Identify which cell holds the provided text, then report its (X, Y) central coordinate. 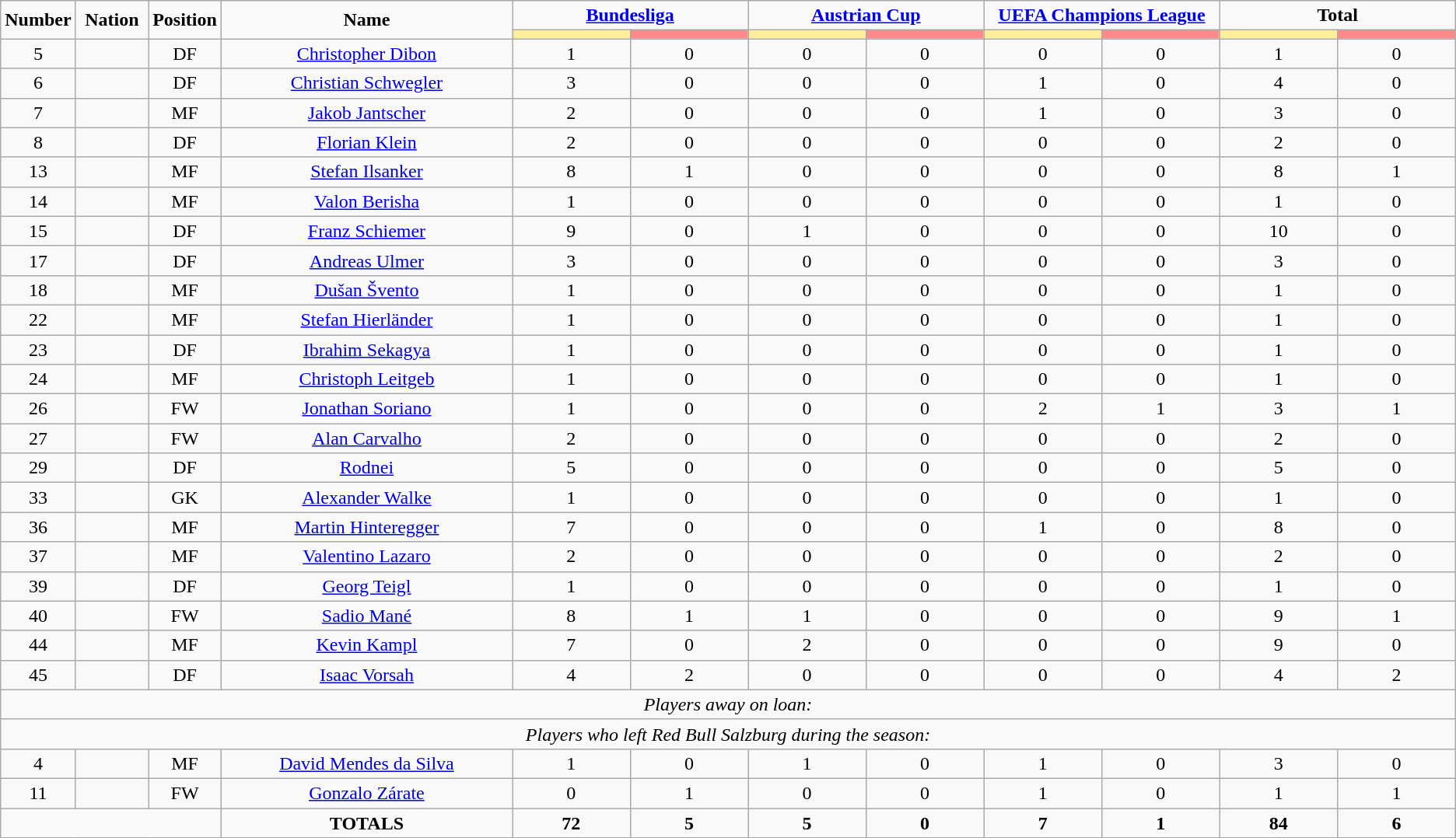
Kevin Kampl (366, 645)
Nation (112, 20)
17 (38, 260)
Number (38, 20)
27 (38, 438)
11 (38, 793)
Florian Klein (366, 142)
33 (38, 498)
Rodnei (366, 468)
36 (38, 527)
Stefan Hierländer (366, 319)
Franz Schiemer (366, 231)
Martin Hinteregger (366, 527)
Players away on loan: (728, 704)
Ibrahim Sekagya (366, 349)
GK (185, 498)
Austrian Cup (866, 16)
UEFA Champions League (1101, 16)
40 (38, 616)
Bundesliga (630, 16)
Dušan Švento (366, 290)
39 (38, 586)
Christian Schwegler (366, 83)
Andreas Ulmer (366, 260)
Christoph Leitgeb (366, 379)
72 (571, 823)
Players who left Red Bull Salzburg during the season: (728, 734)
Valentino Lazaro (366, 557)
Jonathan Soriano (366, 409)
44 (38, 645)
24 (38, 379)
29 (38, 468)
26 (38, 409)
45 (38, 675)
23 (38, 349)
Gonzalo Zárate (366, 793)
TOTALS (366, 823)
David Mendes da Silva (366, 763)
Name (366, 20)
Total (1338, 16)
Stefan Ilsanker (366, 172)
13 (38, 172)
84 (1279, 823)
14 (38, 201)
Jakob Jantscher (366, 113)
15 (38, 231)
10 (1279, 231)
Alexander Walke (366, 498)
Valon Berisha (366, 201)
Georg Teigl (366, 586)
Isaac Vorsah (366, 675)
Christopher Dibon (366, 54)
Alan Carvalho (366, 438)
Position (185, 20)
37 (38, 557)
Sadio Mané (366, 616)
22 (38, 319)
18 (38, 290)
